Return [x, y] of the center of cell containing provided text 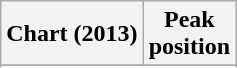
Chart (2013) [72, 34]
Peakposition [189, 34]
